Search for the cell housing the specified text and yield its [x, y] center coordinate. 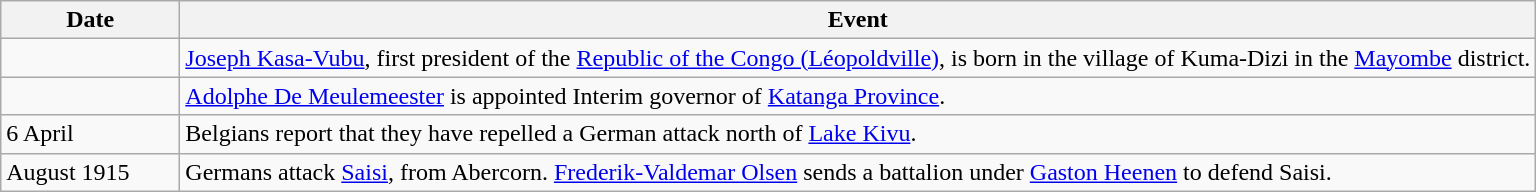
August 1915 [90, 172]
Event [858, 20]
Belgians report that they have repelled a German attack north of Lake Kivu. [858, 134]
Adolphe De Meulemeester is appointed Interim governor of Katanga Province. [858, 96]
Joseph Kasa-Vubu, first president of the Republic of the Congo (Léopoldville), is born in the village of Kuma-Dizi in the Mayombe district. [858, 58]
6 April [90, 134]
Date [90, 20]
Germans attack Saisi, from Abercorn. Frederik-Valdemar Olsen sends a battalion under Gaston Heenen to defend Saisi. [858, 172]
